Return (x, y) of the center of cell containing provided text 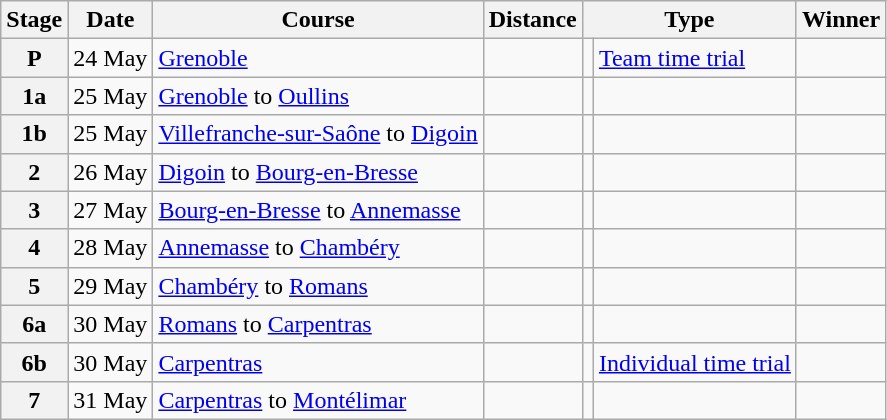
Course (318, 20)
Winner (840, 20)
Bourg-en-Bresse to Annemasse (318, 210)
1b (34, 134)
Stage (34, 20)
3 (34, 210)
28 May (110, 248)
Type (689, 20)
Carpentras (318, 362)
Digoin to Bourg-en-Bresse (318, 172)
6b (34, 362)
6a (34, 324)
Villefranche-sur-Saône to Digoin (318, 134)
Romans to Carpentras (318, 324)
Distance (532, 20)
2 (34, 172)
Individual time trial (694, 362)
26 May (110, 172)
Date (110, 20)
Chambéry to Romans (318, 286)
Grenoble (318, 58)
4 (34, 248)
Team time trial (694, 58)
P (34, 58)
27 May (110, 210)
5 (34, 286)
24 May (110, 58)
Grenoble to Oullins (318, 96)
31 May (110, 400)
1a (34, 96)
7 (34, 400)
Carpentras to Montélimar (318, 400)
29 May (110, 286)
Annemasse to Chambéry (318, 248)
